Return (x, y) of the center of cell containing provided text 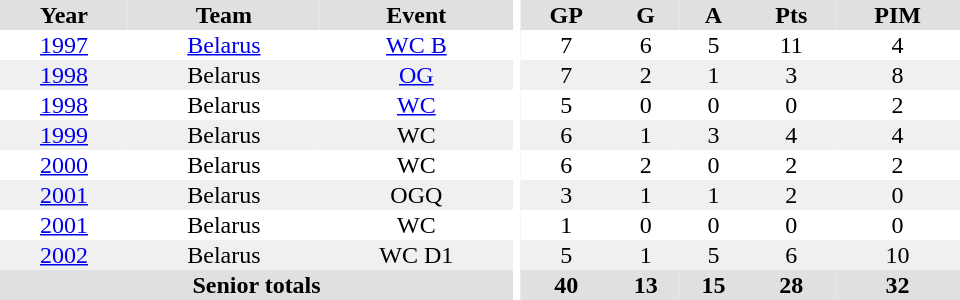
Pts (791, 15)
A (714, 15)
2002 (64, 255)
15 (714, 285)
OGQ (416, 195)
13 (646, 285)
Team (224, 15)
WC B (416, 45)
GP (566, 15)
WC D1 (416, 255)
11 (791, 45)
10 (898, 255)
OG (416, 75)
40 (566, 285)
G (646, 15)
8 (898, 75)
Year (64, 15)
Senior totals (256, 285)
PIM (898, 15)
1997 (64, 45)
2000 (64, 165)
28 (791, 285)
32 (898, 285)
Event (416, 15)
1999 (64, 135)
